Return the (x, y) coordinate for the center point of the cell that contains the specified text.  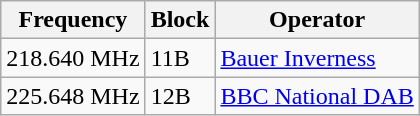
218.640 MHz (73, 58)
12B (180, 96)
BBC National DAB (317, 96)
Block (180, 20)
11B (180, 58)
Frequency (73, 20)
Bauer Inverness (317, 58)
Operator (317, 20)
225.648 MHz (73, 96)
